Provide the (x, y) coordinate of the cell's center where the given text is located.  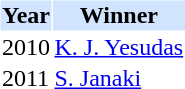
Winner (119, 15)
K. J. Yesudas (119, 47)
Year (26, 15)
2010 (26, 47)
